Determine the (x, y) coordinate at the center of the cell enclosing the given text.  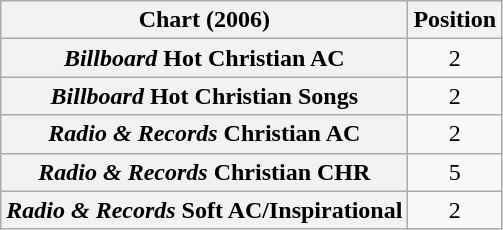
Radio & Records Christian AC (204, 134)
Billboard Hot Christian AC (204, 58)
Radio & Records Christian CHR (204, 172)
5 (455, 172)
Radio & Records Soft AC/Inspirational (204, 210)
Chart (2006) (204, 20)
Billboard Hot Christian Songs (204, 96)
Position (455, 20)
